From the cell containing the given text, extract its center point as [x, y] coordinate. 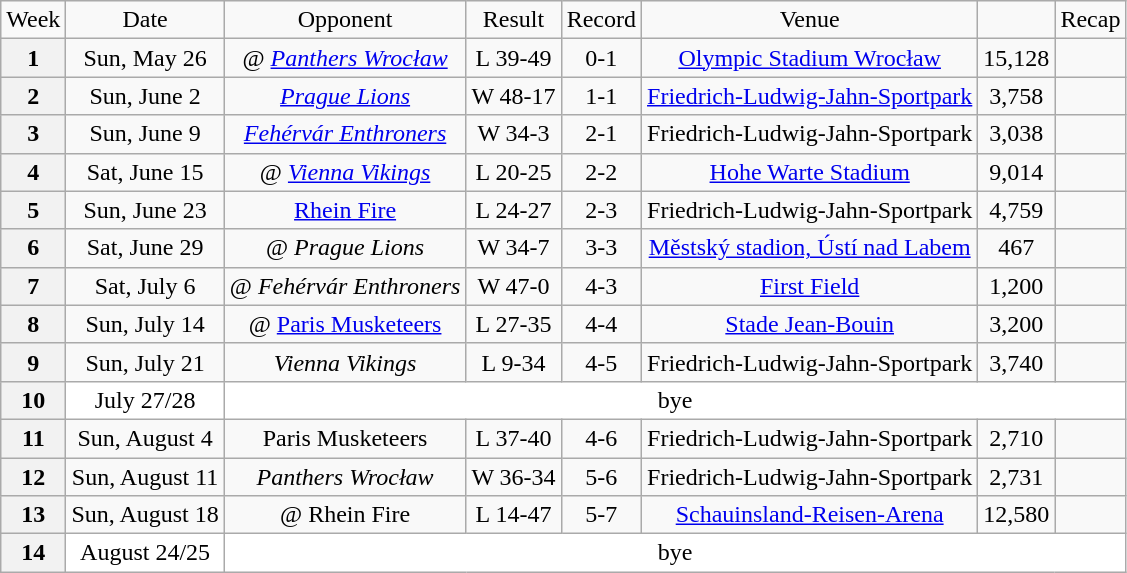
Sat, July 6 [145, 286]
W 34-3 [514, 134]
Schauinsland-Reisen-Arena [810, 515]
2-2 [601, 172]
July 27/28 [145, 400]
11 [34, 438]
2 [34, 96]
2-3 [601, 210]
W 36-34 [514, 477]
Rhein Fire [345, 210]
Result [514, 20]
3,740 [1016, 362]
Sun, August 18 [145, 515]
Sun, June 23 [145, 210]
W 48-17 [514, 96]
5-6 [601, 477]
0-1 [601, 58]
Sun, May 26 [145, 58]
4-3 [601, 286]
9,014 [1016, 172]
6 [34, 248]
Record [601, 20]
L 9-34 [514, 362]
13 [34, 515]
Recap [1090, 20]
1-1 [601, 96]
Sun, July 14 [145, 324]
Městský stadion, Ústí nad Labem [810, 248]
Sun, August 4 [145, 438]
7 [34, 286]
@ Paris Musketeers [345, 324]
@ Fehérvár Enthroners [345, 286]
Date [145, 20]
3,038 [1016, 134]
Fehérvár Enthroners [345, 134]
3,758 [1016, 96]
L 14-47 [514, 515]
8 [34, 324]
August 24/25 [145, 553]
First Field [810, 286]
9 [34, 362]
W 34-7 [514, 248]
Vienna Vikings [345, 362]
4 [34, 172]
5 [34, 210]
L 24-27 [514, 210]
3 [34, 134]
L 39-49 [514, 58]
2,731 [1016, 477]
@ Vienna Vikings [345, 172]
L 27-35 [514, 324]
@ Panthers Wrocław [345, 58]
2-1 [601, 134]
Prague Lions [345, 96]
@ Prague Lions [345, 248]
5-7 [601, 515]
L 37-40 [514, 438]
Sun, July 21 [145, 362]
4-5 [601, 362]
Hohe Warte Stadium [810, 172]
Sun, August 11 [145, 477]
1,200 [1016, 286]
L 20-25 [514, 172]
2,710 [1016, 438]
4-4 [601, 324]
15,128 [1016, 58]
3,200 [1016, 324]
Stade Jean-Bouin [810, 324]
@ Rhein Fire [345, 515]
Sun, June 9 [145, 134]
10 [34, 400]
12 [34, 477]
Week [34, 20]
1 [34, 58]
Sun, June 2 [145, 96]
4,759 [1016, 210]
Olympic Stadium Wrocław [810, 58]
3-3 [601, 248]
Opponent [345, 20]
Sat, June 29 [145, 248]
Sat, June 15 [145, 172]
W 47-0 [514, 286]
Venue [810, 20]
Paris Musketeers [345, 438]
4-6 [601, 438]
467 [1016, 248]
14 [34, 553]
Panthers Wrocław [345, 477]
12,580 [1016, 515]
